From the cell containing the given text, extract its center point as (X, Y) coordinate. 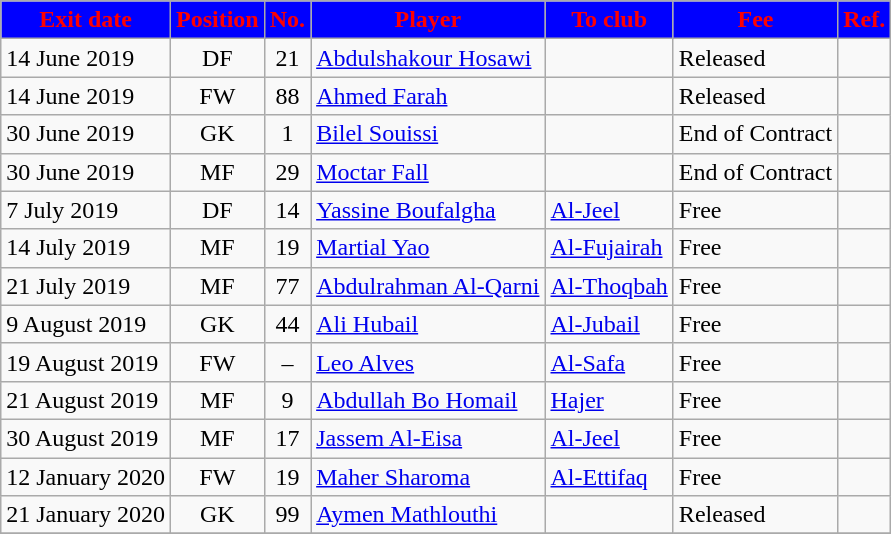
Abdulshakour Hosawi (428, 58)
9 August 2019 (86, 324)
44 (287, 324)
Ahmed Farah (428, 96)
Ali Hubail (428, 324)
Abdulrahman Al-Qarni (428, 286)
88 (287, 96)
To club (609, 20)
Ref. (864, 20)
Al-Ettifaq (609, 477)
Leo Alves (428, 362)
9 (287, 400)
Bilel Souissi (428, 134)
Position (217, 20)
Player (428, 20)
30 August 2019 (86, 438)
21 (287, 58)
Yassine Boufalgha (428, 210)
Al-Safa (609, 362)
Aymen Mathlouthi (428, 515)
No. (287, 20)
29 (287, 172)
Exit date (86, 20)
77 (287, 286)
– (287, 362)
21 January 2020 (86, 515)
12 January 2020 (86, 477)
Maher Sharoma (428, 477)
Martial Yao (428, 248)
Moctar Fall (428, 172)
Al-Fujairah (609, 248)
7 July 2019 (86, 210)
Al-Thoqbah (609, 286)
14 (287, 210)
19 August 2019 (86, 362)
Fee (755, 20)
21 July 2019 (86, 286)
Hajer (609, 400)
Abdullah Bo Homail (428, 400)
21 August 2019 (86, 400)
99 (287, 515)
1 (287, 134)
Al-Jubail (609, 324)
Jassem Al-Eisa (428, 438)
14 July 2019 (86, 248)
17 (287, 438)
